For the text-containing cell, return its midpoint in (x, y) coordinate format. 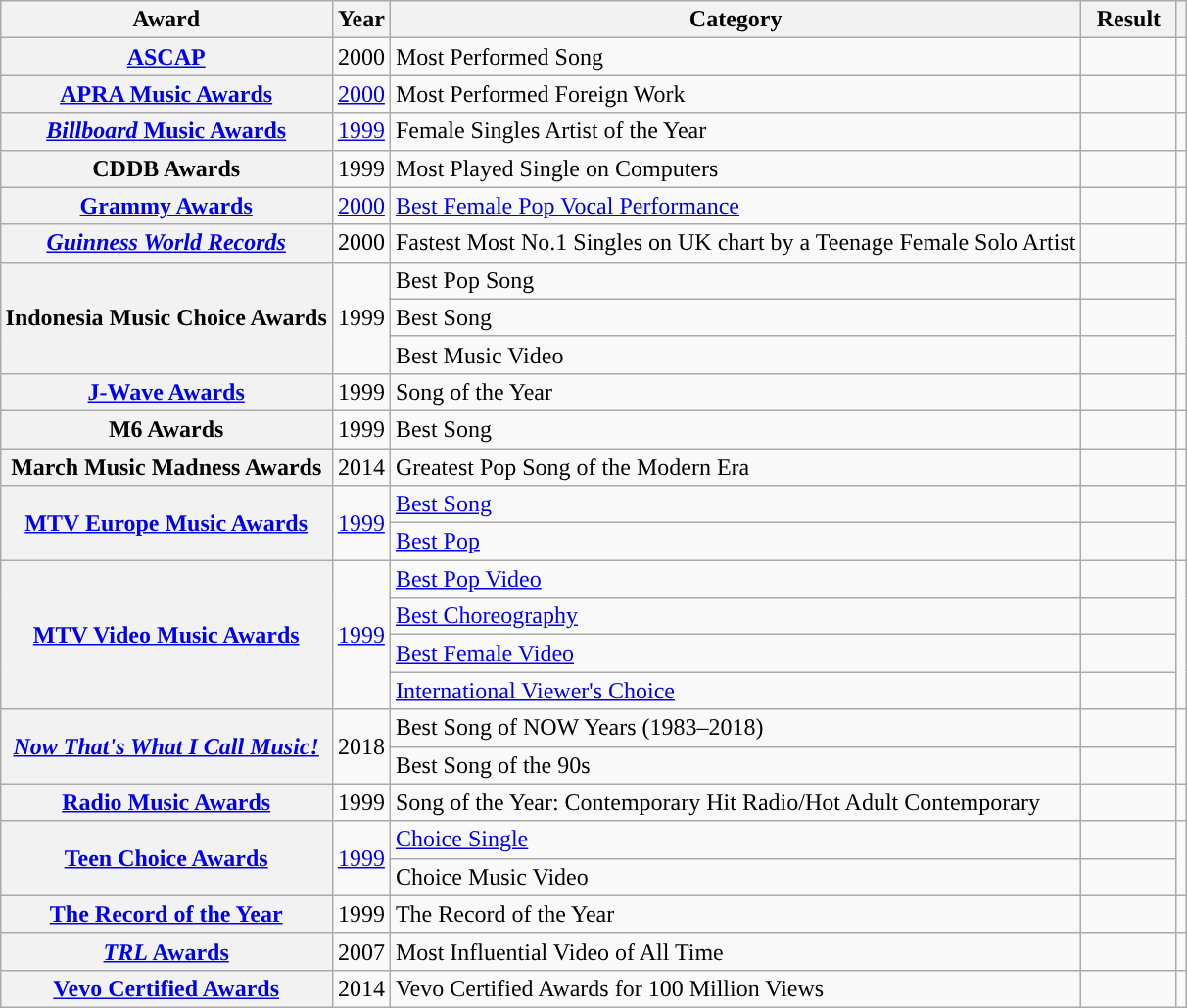
International Viewer's Choice (736, 691)
Category (736, 20)
APRA Music Awards (166, 94)
ASCAP (166, 57)
CDDB Awards (166, 168)
Best Pop (736, 542)
Most Performed Song (736, 57)
Best Song of the 90s (736, 765)
Radio Music Awards (166, 802)
Choice Music Video (736, 877)
Indonesia Music Choice Awards (166, 317)
Song of the Year (736, 392)
Vevo Certified Awards (166, 988)
Result (1128, 20)
Best Female Video (736, 653)
Grammy Awards (166, 206)
Best Music Video (736, 355)
Female Singles Artist of the Year (736, 131)
MTV Europe Music Awards (166, 523)
Most Influential Video of All Time (736, 951)
Best Female Pop Vocal Performance (736, 206)
M6 Awards (166, 429)
Award (166, 20)
Vevo Certified Awards for 100 Million Views (736, 988)
Most Performed Foreign Work (736, 94)
Song of the Year: Contemporary Hit Radio/Hot Adult Contemporary (736, 802)
TRL Awards (166, 951)
Best Song of NOW Years (1983–2018) (736, 728)
2007 (360, 951)
Choice Single (736, 840)
Best Choreography (736, 616)
Greatest Pop Song of the Modern Era (736, 467)
Best Pop Video (736, 579)
Best Pop Song (736, 280)
March Music Madness Awards (166, 467)
Guinness World Records (166, 243)
Now That's What I Call Music! (166, 746)
Most Played Single on Computers (736, 168)
2018 (360, 746)
Fastest Most No.1 Singles on UK chart by a Teenage Female Solo Artist (736, 243)
J-Wave Awards (166, 392)
Billboard Music Awards (166, 131)
MTV Video Music Awards (166, 635)
Year (360, 20)
Teen Choice Awards (166, 858)
